Extract the [x, y] coordinate from the center of the cell holding the provided text.  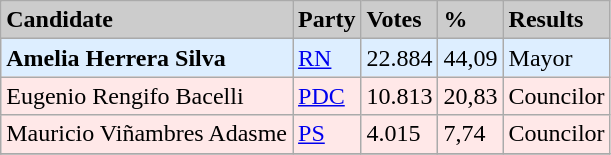
4.015 [400, 134]
44,09 [470, 58]
PS [327, 134]
Amelia Herrera Silva [147, 58]
Eugenio Rengifo Bacelli [147, 96]
Party [327, 20]
22.884 [400, 58]
Candidate [147, 20]
10.813 [400, 96]
% [470, 20]
20,83 [470, 96]
RN [327, 58]
Votes [400, 20]
Mayor [556, 58]
Mauricio Viñambres Adasme [147, 134]
PDC [327, 96]
7,74 [470, 134]
Results [556, 20]
